Extract the [x, y] coordinate from the center of the cell holding the provided text.  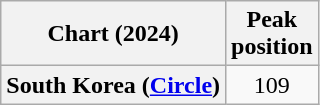
Chart (2024) [114, 34]
Peakposition [272, 34]
109 [272, 85]
South Korea (Circle) [114, 85]
